For the text-containing cell, return its midpoint in (X, Y) coordinate format. 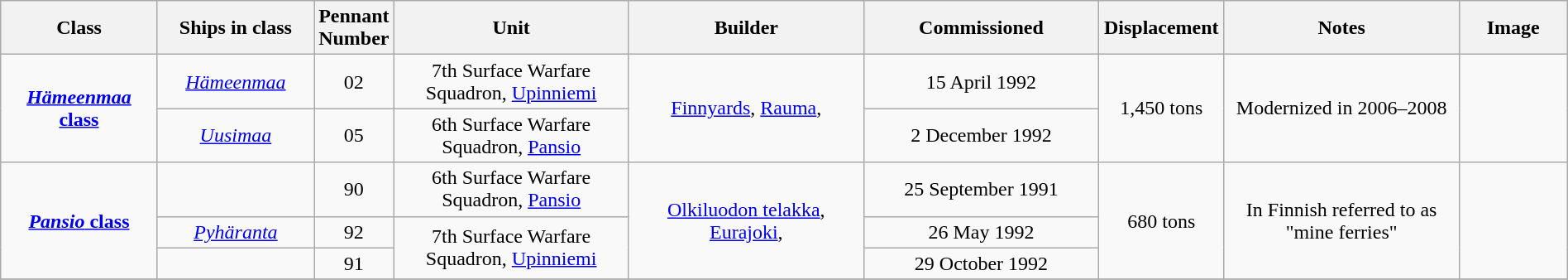
Pansio class (79, 220)
2 December 1992 (981, 136)
29 October 1992 (981, 263)
Pyhäranta (235, 232)
90 (354, 189)
Hämeenmaa class (79, 109)
91 (354, 263)
05 (354, 136)
Commissioned (981, 28)
Displacement (1162, 28)
Hämeenmaa (235, 81)
Ships in class (235, 28)
Modernized in 2006–2008 (1341, 109)
Uusimaa (235, 136)
Image (1513, 28)
Olkiluodon telakka, Eurajoki, (746, 220)
Notes (1341, 28)
26 May 1992 (981, 232)
Builder (746, 28)
02 (354, 81)
Class (79, 28)
Pennant Number (354, 28)
25 September 1991 (981, 189)
680 tons (1162, 220)
92 (354, 232)
Finnyards, Rauma, (746, 109)
Unit (511, 28)
15 April 1992 (981, 81)
1,450 tons (1162, 109)
In Finnish referred to as "mine ferries" (1341, 220)
